Scan for the cell matching the given text and deliver its (x, y) coordinate at center. 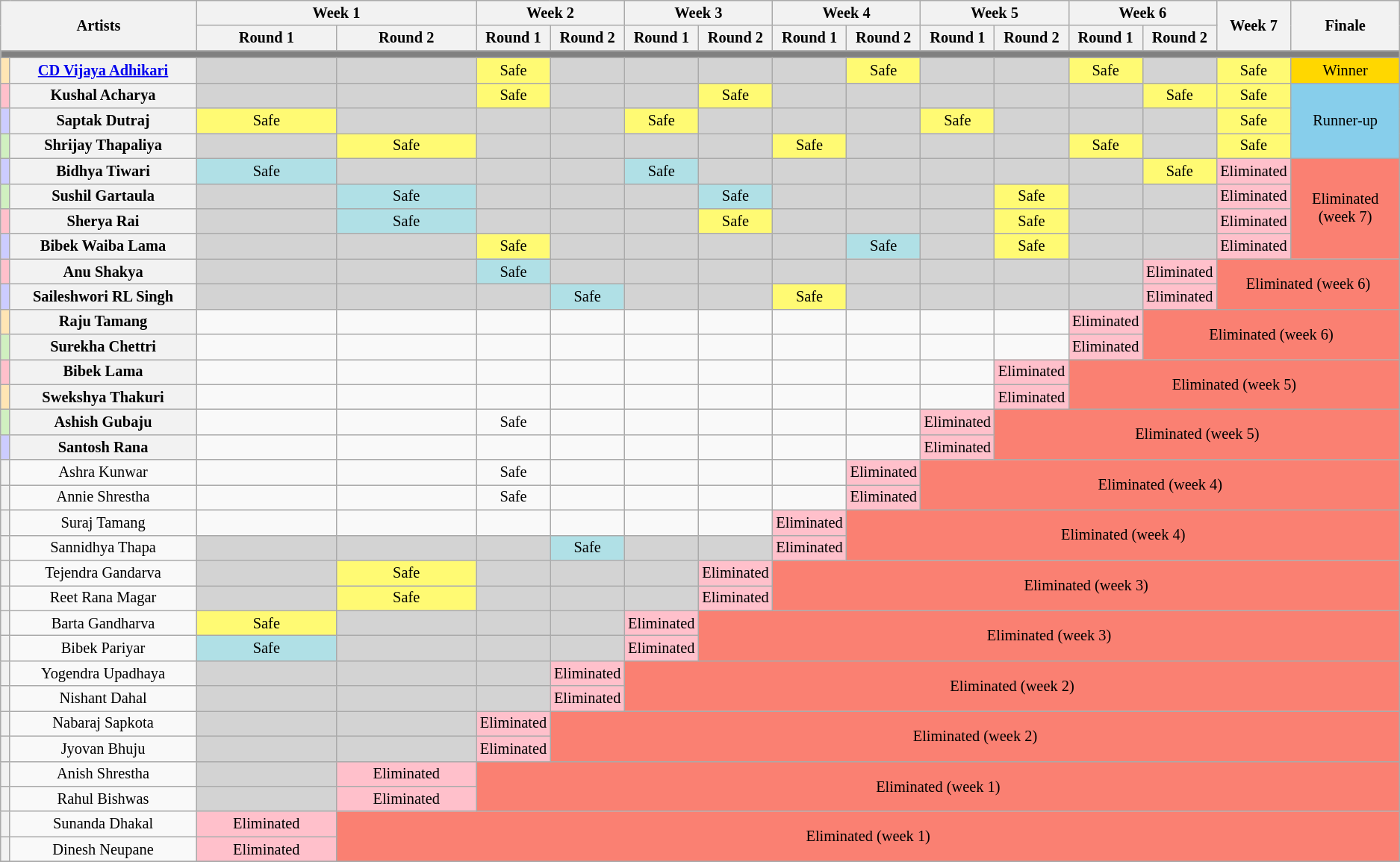
Sunanda Dhakal (103, 824)
Dinesh Neupane (103, 849)
Winner (1345, 70)
Runner-up (1345, 121)
Sherya Rai (103, 221)
Week 2 (550, 13)
Week 3 (698, 13)
Saptak Dutraj (103, 121)
Finale (1345, 25)
Anish Shrestha (103, 774)
Santosh Rana (103, 447)
Week 4 (846, 13)
Swekshya Thakuri (103, 397)
Sushil Gartaula (103, 196)
Bibek Lama (103, 372)
Week 1 (336, 13)
Week 7 (1253, 25)
Eliminated (week 7) (1345, 209)
Saileshwori RL Singh (103, 296)
Suraj Tamang (103, 522)
Bibek Pariyar (103, 648)
Sannidhya Thapa (103, 548)
Bibek Waiba Lama (103, 246)
Ashish Gubaju (103, 422)
Week 5 (995, 13)
Annie Shrestha (103, 497)
Nishant Dahal (103, 699)
Bidhya Tiwari (103, 171)
Kushal Acharya (103, 96)
Rahul Bishwas (103, 799)
Tejendra Gandarva (103, 572)
Nabaraj Sapkota (103, 723)
Raju Tamang (103, 322)
Anu Shakya (103, 272)
Week 6 (1142, 13)
Artists (99, 25)
Jyovan Bhuju (103, 749)
CD Vijaya Adhikari (103, 70)
Yogendra Upadhaya (103, 673)
Shrijay Thapaliya (103, 146)
Surekha Chettri (103, 347)
Barta Gandharva (103, 623)
Reet Rana Magar (103, 598)
Ashra Kunwar (103, 472)
